For the text-containing cell, return its midpoint in (x, y) coordinate format. 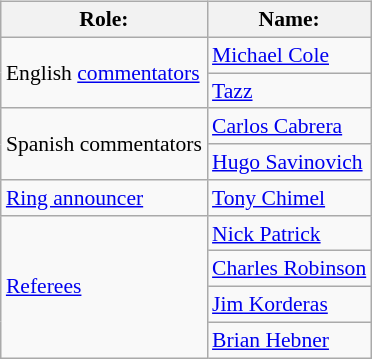
Ring announcer (104, 198)
Name: (289, 20)
Michael Cole (289, 55)
Role: (104, 20)
Charles Robinson (289, 269)
Tony Chimel (289, 198)
Hugo Savinovich (289, 162)
Spanish commentators (104, 144)
Brian Hebner (289, 340)
Nick Patrick (289, 233)
Tazz (289, 91)
Referees (104, 286)
Jim Korderas (289, 305)
Carlos Cabrera (289, 126)
English commentators (104, 72)
